Locate the cell with the specified text and output its [x, y] center coordinate. 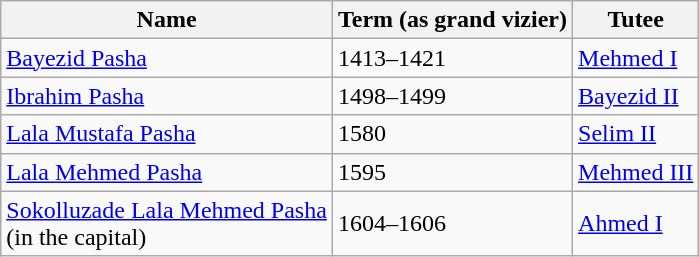
Ahmed I [636, 224]
Bayezid Pasha [167, 58]
1580 [452, 134]
1604–1606 [452, 224]
Term (as grand vizier) [452, 20]
Selim II [636, 134]
Tutee [636, 20]
Mehmed III [636, 172]
1498–1499 [452, 96]
Bayezid II [636, 96]
Name [167, 20]
1413–1421 [452, 58]
Sokolluzade Lala Mehmed Pasha(in the capital) [167, 224]
1595 [452, 172]
Ibrahim Pasha [167, 96]
Mehmed I [636, 58]
Lala Mehmed Pasha [167, 172]
Lala Mustafa Pasha [167, 134]
